Identify which cell holds the provided text, then report its (X, Y) central coordinate. 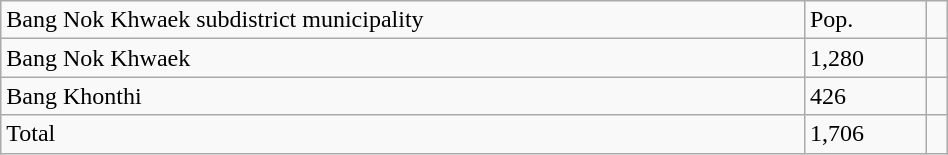
Pop. (865, 20)
1,280 (865, 58)
1,706 (865, 134)
Bang Nok Khwaek subdistrict municipality (403, 20)
Total (403, 134)
Bang Khonthi (403, 96)
Bang Nok Khwaek (403, 58)
426 (865, 96)
